Capture the cell that displays the provided text and extract its (x, y) central coordinate. 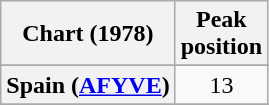
Spain (AFYVE) (88, 85)
13 (221, 85)
Chart (1978) (88, 34)
Peakposition (221, 34)
